From the cell containing the given text, extract its center point as (X, Y) coordinate. 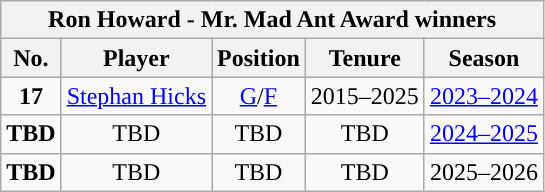
17 (31, 96)
2023–2024 (484, 96)
No. (31, 58)
Stephan Hicks (136, 96)
2015–2025 (364, 96)
Ron Howard - Mr. Mad Ant Award winners (272, 20)
G/F (259, 96)
2024–2025 (484, 134)
Season (484, 58)
Player (136, 58)
Position (259, 58)
2025–2026 (484, 172)
Tenure (364, 58)
